Return [x, y] of the center of cell containing provided text 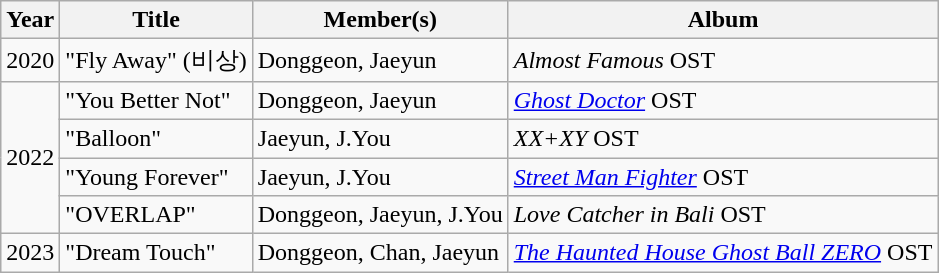
2020 [30, 60]
Year [30, 20]
2023 [30, 253]
XX+XY OST [723, 138]
"You Better Not" [156, 100]
Street Man Fighter OST [723, 177]
"OVERLAP" [156, 215]
"Balloon" [156, 138]
Member(s) [380, 20]
Donggeon, Chan, Jaeyun [380, 253]
Album [723, 20]
Donggeon, Jaeyun, J.You [380, 215]
2022 [30, 157]
Love Catcher in Bali OST [723, 215]
Almost Famous OST [723, 60]
"Dream Touch" [156, 253]
The Haunted House Ghost Ball ZERO OST [723, 253]
Title [156, 20]
Ghost Doctor OST [723, 100]
"Young Forever" [156, 177]
"Fly Away" (비상) [156, 60]
